Return the [X, Y] coordinate for the center point of the cell that contains the specified text.  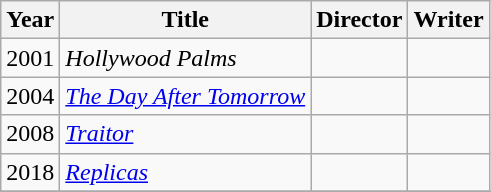
2018 [30, 172]
2008 [30, 134]
Hollywood Palms [186, 58]
Traitor [186, 134]
Title [186, 20]
2001 [30, 58]
2004 [30, 96]
Writer [448, 20]
Year [30, 20]
Replicas [186, 172]
The Day After Tomorrow [186, 96]
Director [360, 20]
